Find where the given text appears and provide that cell's center as [x, y] coordinate. 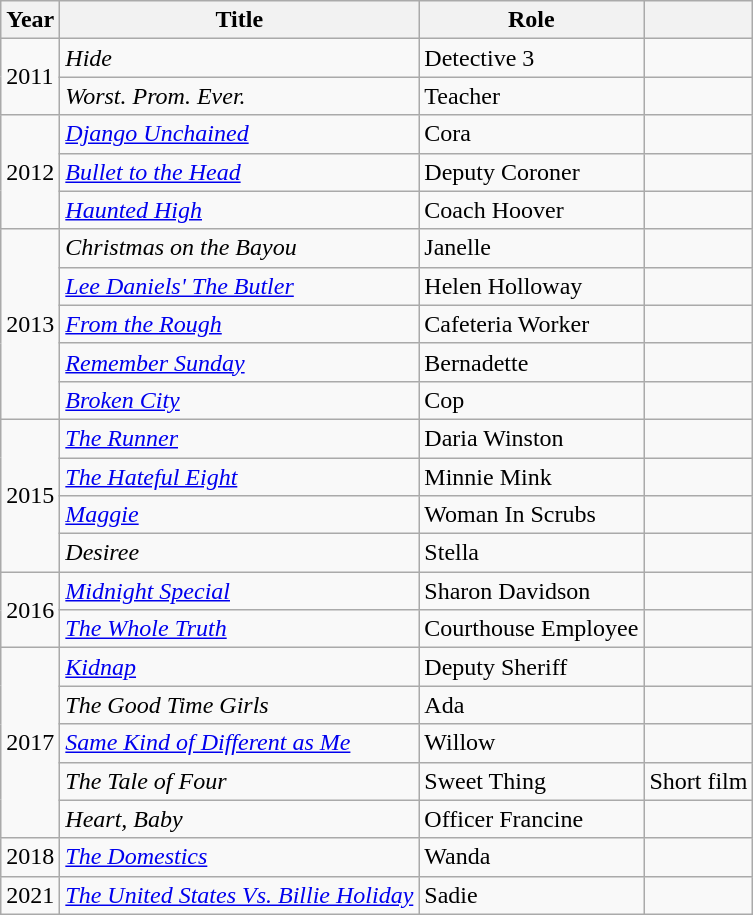
Midnight Special [240, 591]
Cora [532, 134]
The Whole Truth [240, 629]
From the Rough [240, 324]
Ada [532, 705]
Title [240, 20]
2018 [30, 857]
The Runner [240, 438]
2017 [30, 743]
Haunted High [240, 210]
The Good Time Girls [240, 705]
2016 [30, 610]
Helen Holloway [532, 286]
2012 [30, 172]
2011 [30, 77]
Wanda [532, 857]
Janelle [532, 248]
Worst. Prom. Ever. [240, 96]
Teacher [532, 96]
Hide [240, 58]
The Domestics [240, 857]
The Tale of Four [240, 781]
2021 [30, 895]
Heart, Baby [240, 819]
Kidnap [240, 667]
Woman In Scrubs [532, 515]
Short film [698, 781]
Sadie [532, 895]
Remember Sunday [240, 362]
Bullet to the Head [240, 172]
Deputy Sheriff [532, 667]
The Hateful Eight [240, 477]
The United States Vs. Billie Holiday [240, 895]
Detective 3 [532, 58]
Broken City [240, 400]
Deputy Coroner [532, 172]
Sweet Thing [532, 781]
Officer Francine [532, 819]
Cop [532, 400]
Same Kind of Different as Me [240, 743]
Daria Winston [532, 438]
Desiree [240, 553]
Django Unchained [240, 134]
Sharon Davidson [532, 591]
Year [30, 20]
Role [532, 20]
Bernadette [532, 362]
Courthouse Employee [532, 629]
Minnie Mink [532, 477]
Stella [532, 553]
Cafeteria Worker [532, 324]
Maggie [240, 515]
2013 [30, 324]
Lee Daniels' The Butler [240, 286]
Coach Hoover [532, 210]
2015 [30, 495]
Willow [532, 743]
Christmas on the Bayou [240, 248]
